Detect which cell encompasses the target text, then output its (X, Y) center coordinate. 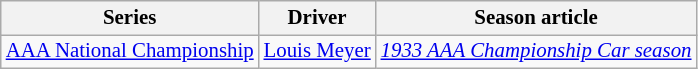
Louis Meyer (318, 51)
Driver (318, 18)
Season article (536, 18)
AAA National Championship (130, 51)
Series (130, 18)
1933 AAA Championship Car season (536, 51)
